For the text-containing cell, return its midpoint in (x, y) coordinate format. 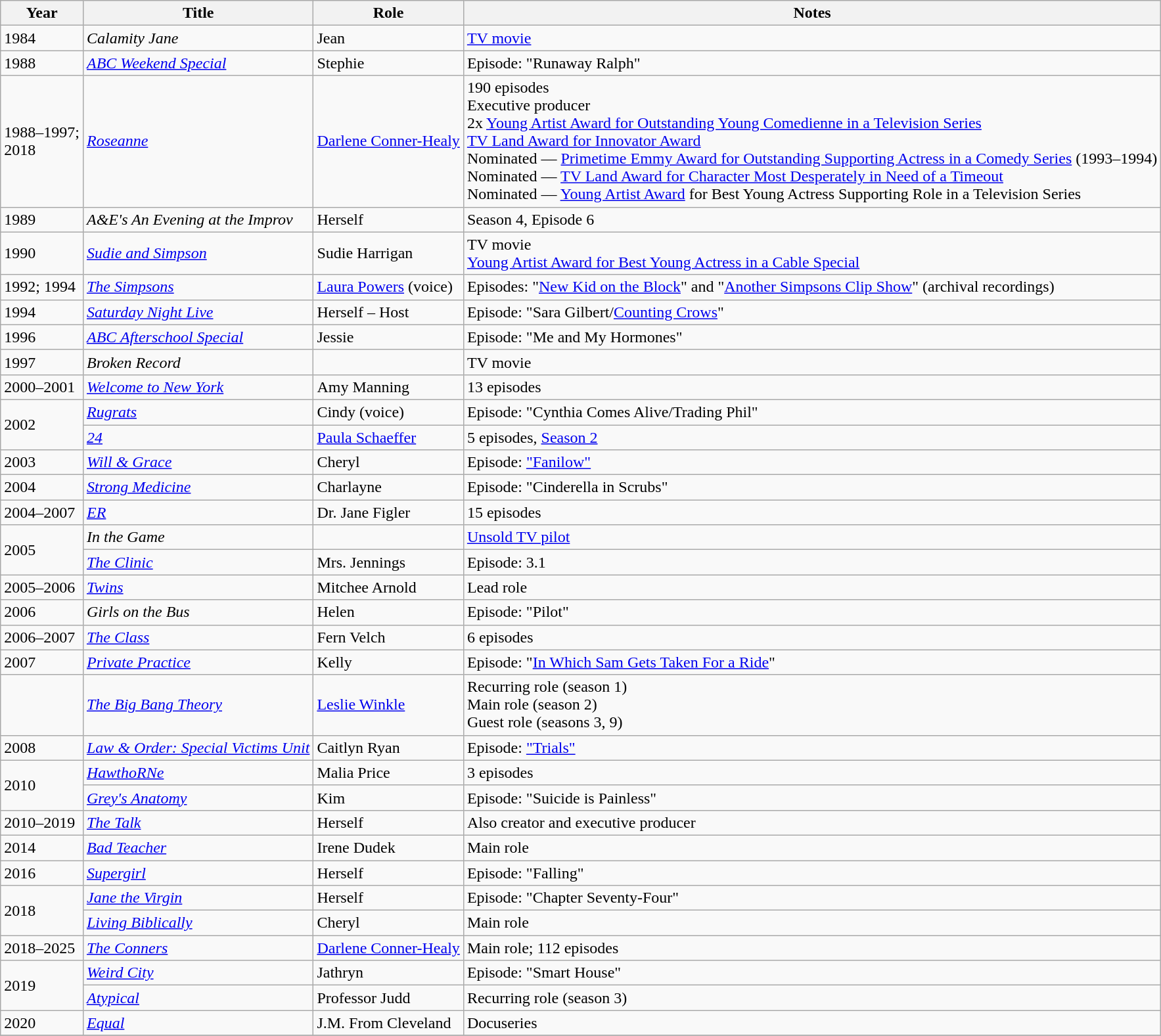
Malia Price (388, 773)
Episode: "In Which Sam Gets Taken For a Ride" (812, 662)
Kelly (388, 662)
Kim (388, 798)
2005 (42, 550)
2006 (42, 612)
2007 (42, 662)
Mrs. Jennings (388, 562)
Law & Order: Special Victims Unit (198, 748)
2014 (42, 847)
The Conners (198, 948)
2006–2007 (42, 637)
Rugrats (198, 412)
6 episodes (812, 637)
15 episodes (812, 512)
Leslie Winkle (388, 705)
1996 (42, 337)
13 episodes (812, 387)
Episode: "Cynthia Comes Alive/Trading Phil" (812, 412)
2010 (42, 785)
J.M. From Cleveland (388, 1023)
Irene Dudek (388, 847)
24 (198, 437)
Strong Medicine (198, 487)
Recurring role (season 3) (812, 998)
2018–2025 (42, 948)
Laura Powers (voice) (388, 287)
Episode: "Me and My Hormones" (812, 337)
ABC Afterschool Special (198, 337)
Episode: "Falling" (812, 873)
Jessie (388, 337)
Jathryn (388, 973)
ABC Weekend Special (198, 63)
2020 (42, 1023)
Episode: "Cinderella in Scrubs" (812, 487)
Bad Teacher (198, 847)
Episode: "Fanilow" (812, 462)
The Talk (198, 822)
Dr. Jane Figler (388, 512)
HawthoRNe (198, 773)
1997 (42, 362)
Episode: "Suicide is Painless" (812, 798)
Herself – Host (388, 312)
Atypical (198, 998)
Amy Manning (388, 387)
Episode: "Chapter Seventy-Four" (812, 898)
Welcome to New York (198, 387)
Living Biblically (198, 923)
The Simpsons (198, 287)
1990 (42, 254)
Helen (388, 612)
The Clinic (198, 562)
The Big Bang Theory (198, 705)
2010–2019 (42, 822)
Paula Schaeffer (388, 437)
Caitlyn Ryan (388, 748)
Calamity Jane (198, 38)
Lead role (812, 587)
Docuseries (812, 1023)
Fern Velch (388, 637)
Mitchee Arnold (388, 587)
Grey's Anatomy (198, 798)
2004–2007 (42, 512)
Notes (812, 13)
Episode: 3.1 (812, 562)
Episode: "Sara Gilbert/Counting Crows" (812, 312)
Roseanne (198, 141)
Episode: "Trials" (812, 748)
Weird City (198, 973)
1984 (42, 38)
Sudie Harrigan (388, 254)
A&E's An Evening at the Improv (198, 219)
Episode: "Pilot" (812, 612)
Episode: "Smart House" (812, 973)
Unsold TV pilot (812, 537)
2016 (42, 873)
Jane the Virgin (198, 898)
Jean (388, 38)
The Class (198, 637)
5 episodes, Season 2 (812, 437)
Recurring role (season 1) Main role (season 2) Guest role (seasons 3, 9) (812, 705)
Saturday Night Live (198, 312)
Supergirl (198, 873)
2019 (42, 985)
2018 (42, 911)
Year (42, 13)
2008 (42, 748)
Professor Judd (388, 998)
Role (388, 13)
Sudie and Simpson (198, 254)
Title (198, 13)
2004 (42, 487)
2000–2001 (42, 387)
Equal (198, 1023)
Episodes: "New Kid on the Block" and "Another Simpsons Clip Show" (archival recordings) (812, 287)
In the Game (198, 537)
Girls on the Bus (198, 612)
1994 (42, 312)
3 episodes (812, 773)
2003 (42, 462)
Charlayne (388, 487)
1992; 1994 (42, 287)
Also creator and executive producer (812, 822)
Cindy (voice) (388, 412)
2005–2006 (42, 587)
2002 (42, 424)
1989 (42, 219)
Stephie (388, 63)
1988–1997;2018 (42, 141)
Main role; 112 episodes (812, 948)
ER (198, 512)
1988 (42, 63)
Episode: "Runaway Ralph" (812, 63)
Broken Record (198, 362)
Twins (198, 587)
Season 4, Episode 6 (812, 219)
Will & Grace (198, 462)
Private Practice (198, 662)
TV movieYoung Artist Award for Best Young Actress in a Cable Special (812, 254)
